Return the (X, Y) coordinate for the center point of the cell that contains the specified text.  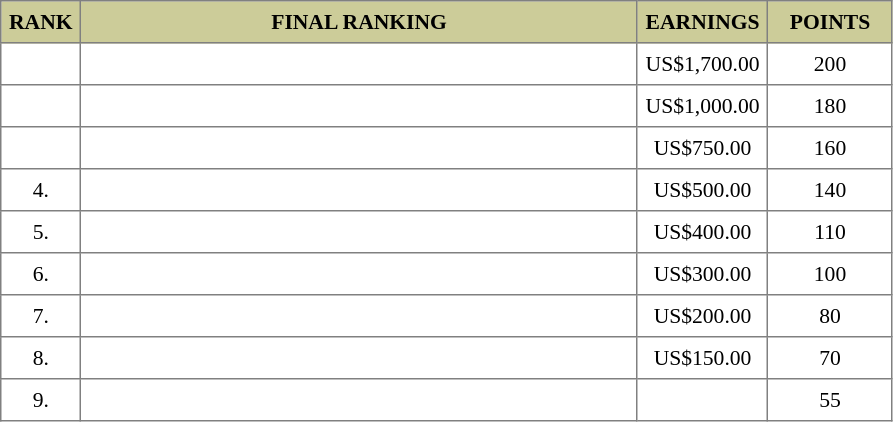
POINTS (830, 22)
110 (830, 232)
US$1,000.00 (702, 106)
6. (41, 274)
US$200.00 (702, 316)
US$400.00 (702, 232)
160 (830, 148)
US$300.00 (702, 274)
US$750.00 (702, 148)
180 (830, 106)
9. (41, 400)
70 (830, 358)
200 (830, 64)
55 (830, 400)
140 (830, 190)
US$500.00 (702, 190)
US$150.00 (702, 358)
RANK (41, 22)
FINAL RANKING (359, 22)
5. (41, 232)
7. (41, 316)
80 (830, 316)
8. (41, 358)
US$1,700.00 (702, 64)
100 (830, 274)
4. (41, 190)
EARNINGS (702, 22)
